Capture the cell that displays the provided text and extract its [X, Y] central coordinate. 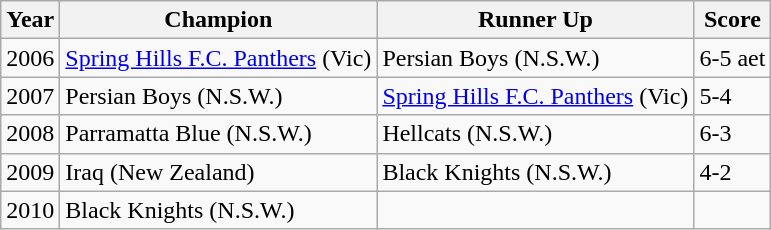
2007 [30, 96]
Year [30, 20]
Champion [218, 20]
Score [732, 20]
4-2 [732, 172]
5-4 [732, 96]
6-3 [732, 134]
2009 [30, 172]
Hellcats (N.S.W.) [536, 134]
6-5 aet [732, 58]
Parramatta Blue (N.S.W.) [218, 134]
2010 [30, 210]
Runner Up [536, 20]
2006 [30, 58]
Iraq (New Zealand) [218, 172]
2008 [30, 134]
